For the text-containing cell, return its midpoint in [x, y] coordinate format. 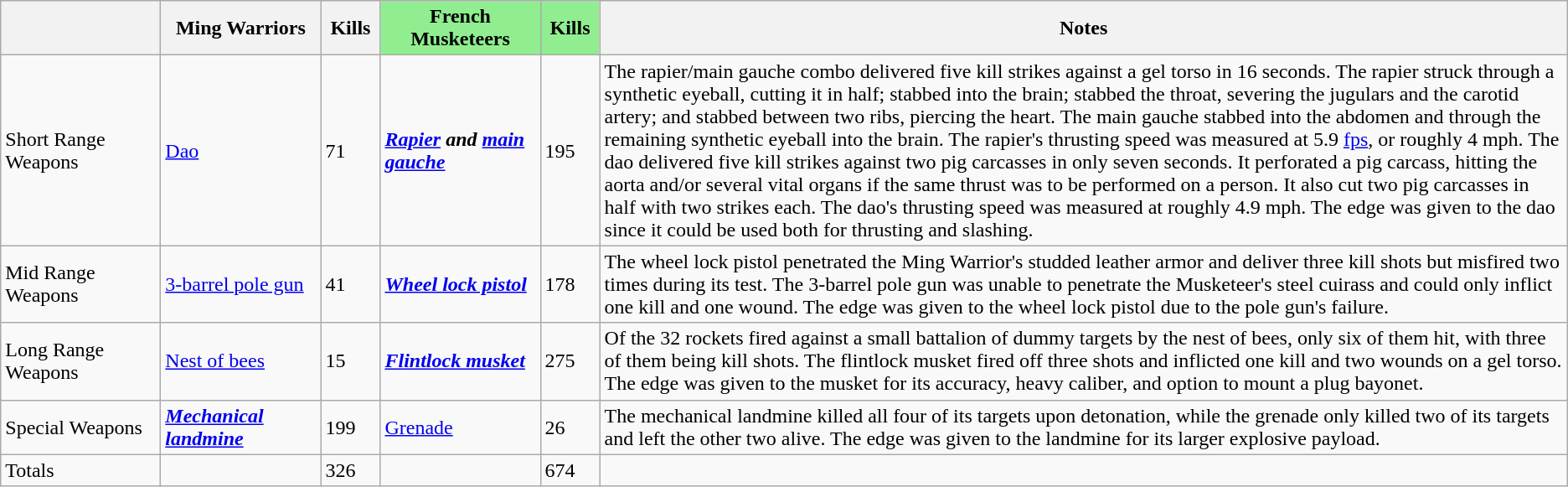
Mid Range Weapons [80, 284]
Grenade [461, 427]
Short Range Weapons [80, 151]
326 [350, 470]
Flintlock musket [461, 361]
199 [350, 427]
3-barrel pole gun [241, 284]
Nest of bees [241, 361]
275 [570, 361]
674 [570, 470]
15 [350, 361]
Rapier and main gauche [461, 151]
71 [350, 151]
Long Range Weapons [80, 361]
Notes [1084, 28]
178 [570, 284]
French Musketeers [461, 28]
41 [350, 284]
Mechanical landmine [241, 427]
26 [570, 427]
Dao [241, 151]
195 [570, 151]
Wheel lock pistol [461, 284]
Special Weapons [80, 427]
Totals [80, 470]
Ming Warriors [241, 28]
